Output the [X, Y] coordinate of the center of the cell containing the given text.  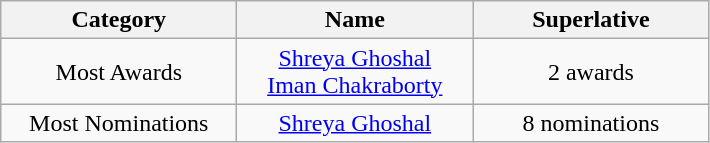
Most Awards [119, 72]
Shreya GhoshalIman Chakraborty [355, 72]
Most Nominations [119, 123]
Superlative [591, 20]
8 nominations [591, 123]
2 awards [591, 72]
Category [119, 20]
Shreya Ghoshal [355, 123]
Name [355, 20]
